Pinpoint the cell where the given text exists, returning its [X, Y] midpoint coordinate. 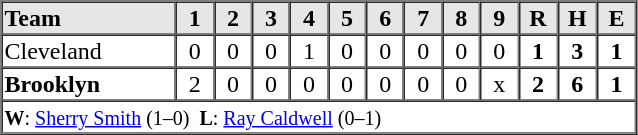
9 [499, 18]
Cleveland [89, 50]
8 [461, 18]
Team [89, 18]
4 [309, 18]
Brooklyn [89, 84]
H [578, 18]
7 [423, 18]
W: Sherry Smith (1–0) L: Ray Caldwell (0–1) [319, 116]
E [616, 18]
x [499, 84]
R [538, 18]
5 [347, 18]
